Output the [x, y] coordinate of the center of the cell containing the given text.  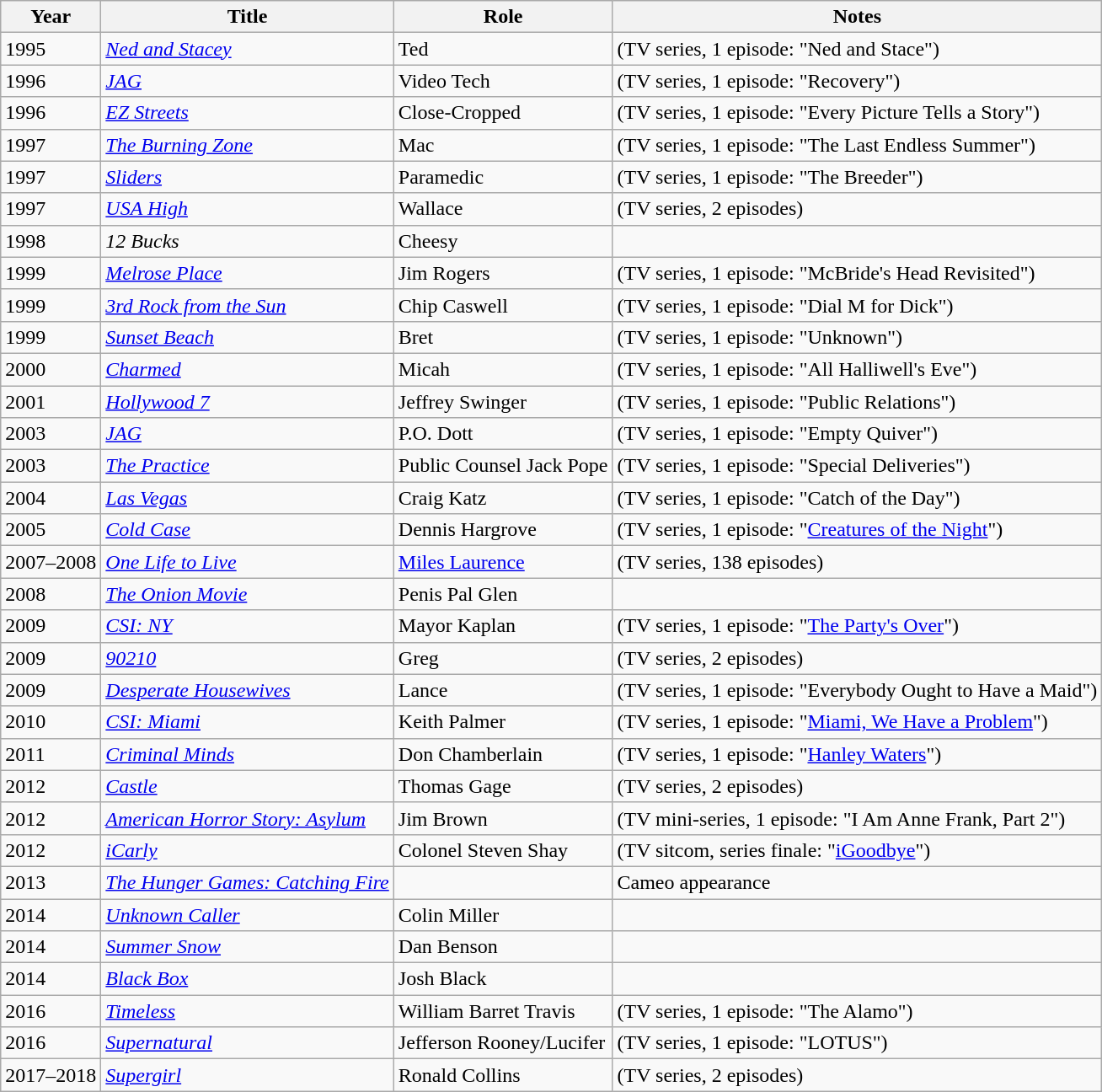
(TV series, 1 episode: "Recovery") [858, 81]
Mac [503, 145]
Role [503, 17]
Colonel Steven Shay [503, 850]
Mayor Kaplan [503, 626]
Greg [503, 658]
(TV mini-series, 1 episode: "I Am Anne Frank, Part 2") [858, 818]
(TV sitcom, series finale: "iGoodbye") [858, 850]
The Practice [248, 466]
(TV series, 1 episode: "Dial M for Dick") [858, 305]
(TV series, 1 episode: "Ned and Stace") [858, 49]
1998 [51, 241]
2017–2018 [51, 1075]
(TV series, 1 episode: "Empty Quiver") [858, 434]
Sunset Beach [248, 337]
Notes [858, 17]
iCarly [248, 850]
(TV series, 1 episode: "McBride's Head Revisited") [858, 273]
12 Bucks [248, 241]
Dan Benson [503, 947]
Video Tech [503, 81]
Jefferson Rooney/Lucifer [503, 1043]
Hollywood 7 [248, 402]
Black Box [248, 979]
(TV series, 1 episode: "Hanley Waters") [858, 754]
2013 [51, 882]
CSI: Miami [248, 722]
Timeless [248, 1011]
Desperate Housewives [248, 690]
(TV series, 1 episode: "All Halliwell's Eve") [858, 369]
Criminal Minds [248, 754]
Thomas Gage [503, 786]
(TV series, 1 episode: "The Last Endless Summer") [858, 145]
2000 [51, 369]
(TV series, 1 episode: "The Party's Over") [858, 626]
2004 [51, 498]
Ted [503, 49]
Cheesy [503, 241]
Title [248, 17]
Castle [248, 786]
2001 [51, 402]
The Onion Movie [248, 594]
2007–2008 [51, 562]
Charmed [248, 369]
Josh Black [503, 979]
P.O. Dott [503, 434]
The Burning Zone [248, 145]
Close-Cropped [503, 113]
Penis Pal Glen [503, 594]
(TV series, 1 episode: "Miami, We Have a Problem") [858, 722]
Craig Katz [503, 498]
Lance [503, 690]
Dennis Hargrove [503, 530]
Supergirl [248, 1075]
(TV series, 1 episode: "Special Deliveries") [858, 466]
Jeffrey Swinger [503, 402]
Wallace [503, 209]
2008 [51, 594]
(TV series, 1 episode: "The Breeder") [858, 177]
Micah [503, 369]
Public Counsel Jack Pope [503, 466]
(TV series, 1 episode: "Every Picture Tells a Story") [858, 113]
Supernatural [248, 1043]
Chip Caswell [503, 305]
2005 [51, 530]
Paramedic [503, 177]
Ned and Stacey [248, 49]
Melrose Place [248, 273]
Unknown Caller [248, 914]
(TV series, 1 episode: "The Alamo") [858, 1011]
Keith Palmer [503, 722]
EZ Streets [248, 113]
Sliders [248, 177]
American Horror Story: Asylum [248, 818]
90210 [248, 658]
One Life to Live [248, 562]
(TV series, 1 episode: "Public Relations") [858, 402]
Las Vegas [248, 498]
Cold Case [248, 530]
3rd Rock from the Sun [248, 305]
Ronald Collins [503, 1075]
Year [51, 17]
1995 [51, 49]
Jim Brown [503, 818]
The Hunger Games: Catching Fire [248, 882]
(TV series, 1 episode: "Catch of the Day") [858, 498]
Summer Snow [248, 947]
Colin Miller [503, 914]
Cameo appearance [858, 882]
Jim Rogers [503, 273]
William Barret Travis [503, 1011]
USA High [248, 209]
(TV series, 138 episodes) [858, 562]
(TV series, 1 episode: "LOTUS") [858, 1043]
2011 [51, 754]
CSI: NY [248, 626]
(TV series, 1 episode: "Unknown") [858, 337]
(TV series, 1 episode: "Creatures of the Night") [858, 530]
(TV series, 1 episode: "Everybody Ought to Have a Maid") [858, 690]
Bret [503, 337]
2010 [51, 722]
Don Chamberlain [503, 754]
Miles Laurence [503, 562]
